Capture the cell that displays the provided text and extract its (X, Y) central coordinate. 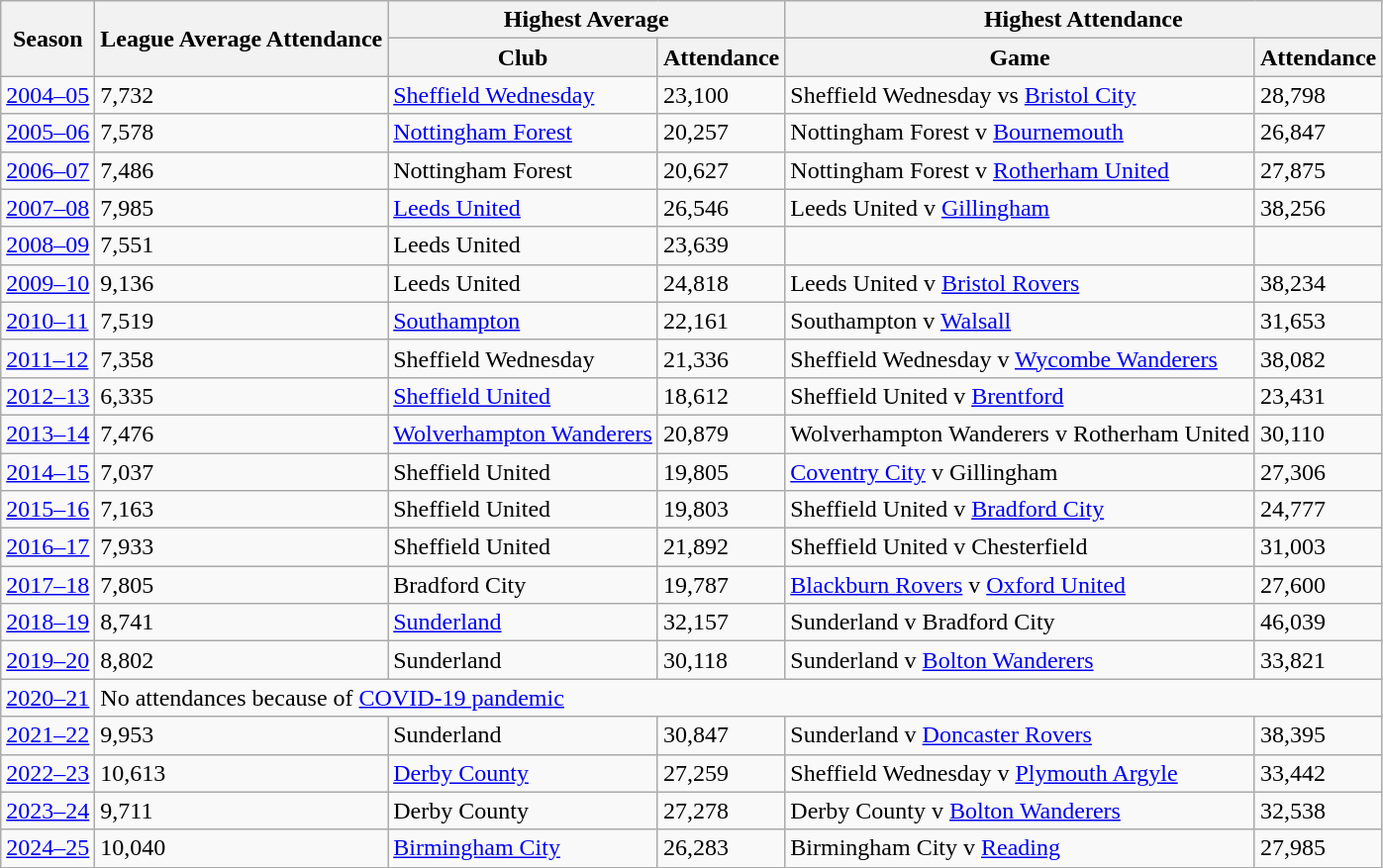
7,037 (242, 472)
Southampton v Walsall (1020, 321)
27,278 (721, 811)
2006–07 (48, 170)
Blackburn Rovers v Oxford United (1020, 585)
22,161 (721, 321)
31,653 (1318, 321)
Sunderland v Doncaster Rovers (1020, 735)
7,163 (242, 510)
23,639 (721, 245)
23,100 (721, 95)
38,082 (1318, 358)
Sheffield Wednesday vs Bristol City (1020, 95)
6,335 (242, 396)
38,256 (1318, 208)
Coventry City v Gillingham (1020, 472)
9,136 (242, 283)
2012–13 (48, 396)
Season (48, 39)
38,234 (1318, 283)
33,442 (1318, 773)
Sheffield Wednesday v Plymouth Argyle (1020, 773)
32,538 (1318, 811)
League Average Attendance (242, 39)
32,157 (721, 623)
19,805 (721, 472)
27,985 (1318, 848)
20,879 (721, 434)
Birmingham City (523, 848)
Derby County v Bolton Wanderers (1020, 811)
26,283 (721, 848)
2014–15 (48, 472)
23,431 (1318, 396)
7,358 (242, 358)
7,578 (242, 133)
27,875 (1318, 170)
18,612 (721, 396)
27,306 (1318, 472)
2016–17 (48, 547)
2023–24 (48, 811)
2011–12 (48, 358)
Sunderland v Bolton Wanderers (1020, 660)
Sheffield United v Chesterfield (1020, 547)
2009–10 (48, 283)
2018–19 (48, 623)
Sheffield United v Brentford (1020, 396)
10,040 (242, 848)
10,613 (242, 773)
30,118 (721, 660)
21,336 (721, 358)
26,847 (1318, 133)
Leeds United v Bristol Rovers (1020, 283)
8,741 (242, 623)
24,777 (1318, 510)
46,039 (1318, 623)
Club (523, 57)
30,847 (721, 735)
Wolverhampton Wanderers v Rotherham United (1020, 434)
28,798 (1318, 95)
27,600 (1318, 585)
Highest Attendance (1083, 20)
Nottingham Forest v Rotherham United (1020, 170)
7,805 (242, 585)
Game (1020, 57)
7,985 (242, 208)
9,711 (242, 811)
24,818 (721, 283)
2005–06 (48, 133)
7,476 (242, 434)
19,787 (721, 585)
20,257 (721, 133)
2019–20 (48, 660)
38,395 (1318, 735)
Bradford City (523, 585)
26,546 (721, 208)
Sheffield United v Bradford City (1020, 510)
8,802 (242, 660)
2017–18 (48, 585)
21,892 (721, 547)
7,486 (242, 170)
Birmingham City v Reading (1020, 848)
2015–16 (48, 510)
31,003 (1318, 547)
Wolverhampton Wanderers (523, 434)
33,821 (1318, 660)
Sunderland v Bradford City (1020, 623)
27,259 (721, 773)
2007–08 (48, 208)
7,551 (242, 245)
2008–09 (48, 245)
20,627 (721, 170)
Leeds United v Gillingham (1020, 208)
2004–05 (48, 95)
Sheffield Wednesday v Wycombe Wanderers (1020, 358)
2022–23 (48, 773)
2010–11 (48, 321)
30,110 (1318, 434)
Southampton (523, 321)
2020–21 (48, 698)
9,953 (242, 735)
Nottingham Forest v Bournemouth (1020, 133)
7,732 (242, 95)
Highest Average (586, 20)
2021–22 (48, 735)
No attendances because of COVID-19 pandemic (739, 698)
7,933 (242, 547)
19,803 (721, 510)
7,519 (242, 321)
2024–25 (48, 848)
2013–14 (48, 434)
